Find where the given text appears and provide that cell's center as [X, Y] coordinate. 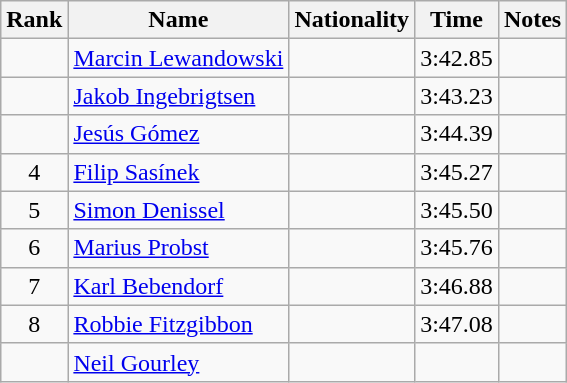
Notes [532, 20]
Marius Probst [178, 248]
4 [34, 172]
5 [34, 210]
3:45.27 [457, 172]
3:45.76 [457, 248]
3:43.23 [457, 96]
3:45.50 [457, 210]
3:47.08 [457, 324]
Simon Denissel [178, 210]
6 [34, 248]
Name [178, 20]
Jakob Ingebrigtsen [178, 96]
Rank [34, 20]
Filip Sasínek [178, 172]
3:44.39 [457, 134]
Nationality [352, 20]
3:42.85 [457, 58]
Marcin Lewandowski [178, 58]
Robbie Fitzgibbon [178, 324]
Time [457, 20]
Jesús Gómez [178, 134]
8 [34, 324]
3:46.88 [457, 286]
Karl Bebendorf [178, 286]
7 [34, 286]
Neil Gourley [178, 362]
